Detect which cell encompasses the target text, then output its [x, y] center coordinate. 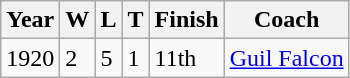
Year [30, 20]
L [108, 20]
W [78, 20]
1920 [30, 58]
11th [186, 58]
5 [108, 58]
Guil Falcon [286, 58]
T [136, 20]
1 [136, 58]
2 [78, 58]
Finish [186, 20]
Coach [286, 20]
